Identify which cell holds the provided text, then report its (x, y) central coordinate. 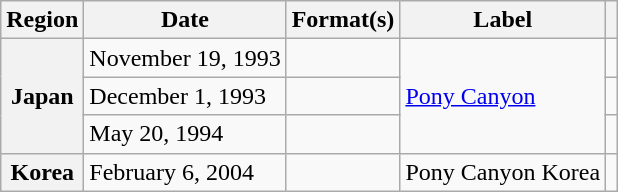
Pony Canyon Korea (503, 172)
Pony Canyon (503, 96)
Korea (42, 172)
November 19, 1993 (185, 58)
February 6, 2004 (185, 172)
December 1, 1993 (185, 96)
Japan (42, 96)
Region (42, 20)
May 20, 1994 (185, 134)
Date (185, 20)
Label (503, 20)
Format(s) (343, 20)
